Find where the given text appears and provide that cell's center as (X, Y) coordinate. 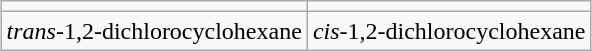
trans-1,2-dichlorocyclohexane (154, 31)
cis-1,2-dichlorocyclohexane (449, 31)
